Search for the cell housing the specified text and yield its (x, y) center coordinate. 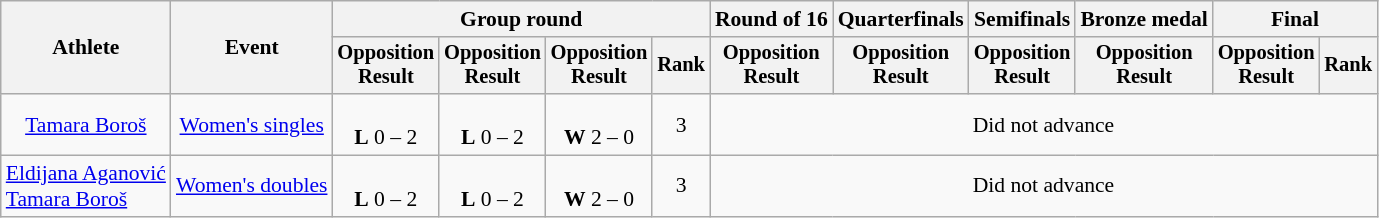
Final (1295, 19)
Women's doubles (252, 186)
Group round (522, 19)
Round of 16 (772, 19)
Eldijana AganovićTamara Boroš (86, 186)
Semifinals (1022, 19)
Quarterfinals (901, 19)
Athlete (86, 48)
Tamara Boroš (86, 124)
Event (252, 48)
Women's singles (252, 124)
Bronze medal (1144, 19)
